From the cell containing the given text, extract its center point as (X, Y) coordinate. 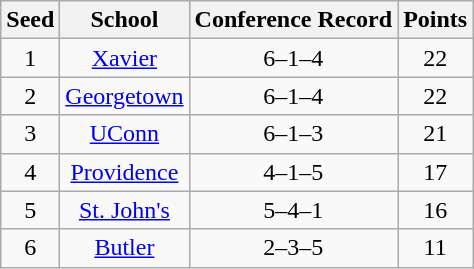
4 (30, 172)
6–1–3 (294, 134)
Conference Record (294, 20)
UConn (124, 134)
21 (436, 134)
School (124, 20)
11 (436, 248)
Points (436, 20)
Butler (124, 248)
2 (30, 96)
2–3–5 (294, 248)
St. John's (124, 210)
16 (436, 210)
Providence (124, 172)
4–1–5 (294, 172)
5 (30, 210)
Georgetown (124, 96)
17 (436, 172)
Seed (30, 20)
5–4–1 (294, 210)
1 (30, 58)
6 (30, 248)
Xavier (124, 58)
3 (30, 134)
